Locate the cell with the specified text and output its (x, y) center coordinate. 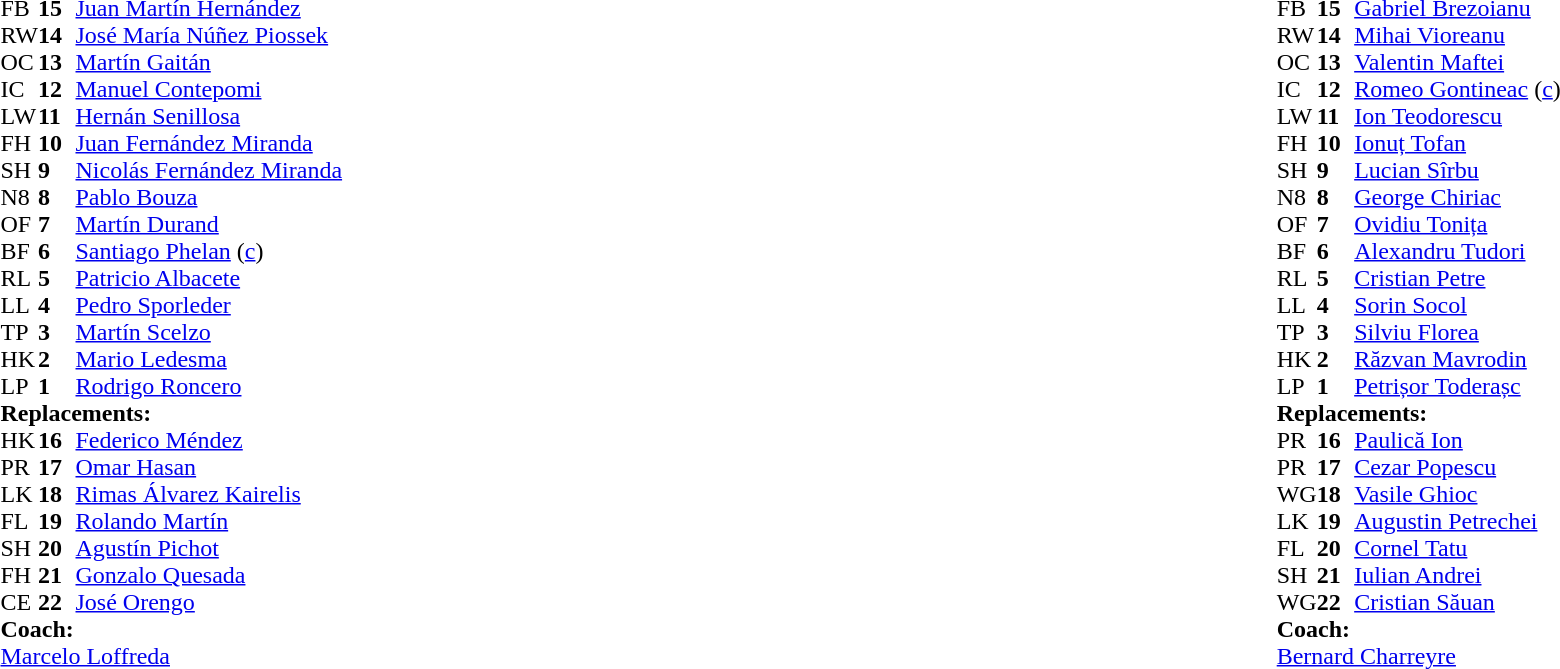
Rimas Álvarez Kairelis (210, 494)
Manuel Contepomi (210, 90)
José María Núñez Piossek (210, 36)
Omar Hasan (210, 468)
Mario Ledesma (210, 360)
Pedro Sporleder (210, 306)
Federico Méndez (210, 440)
José Orengo (210, 602)
Marcelo Loffreda (171, 656)
Hernán Senillosa (210, 116)
Nicolás Fernández Miranda (210, 170)
Martín Gaitán (210, 62)
Pablo Bouza (210, 198)
CE (19, 602)
Patricio Albacete (210, 278)
Agustín Pichot (210, 548)
Juan Fernández Miranda (210, 144)
Rodrigo Roncero (210, 386)
Martín Scelzo (210, 332)
Martín Durand (210, 224)
Santiago Phelan (c) (210, 252)
Coach: (171, 630)
Rolando Martín (210, 522)
Gonzalo Quesada (210, 576)
Replacements: (171, 414)
